Find where the given text appears and provide that cell's center as (X, Y) coordinate. 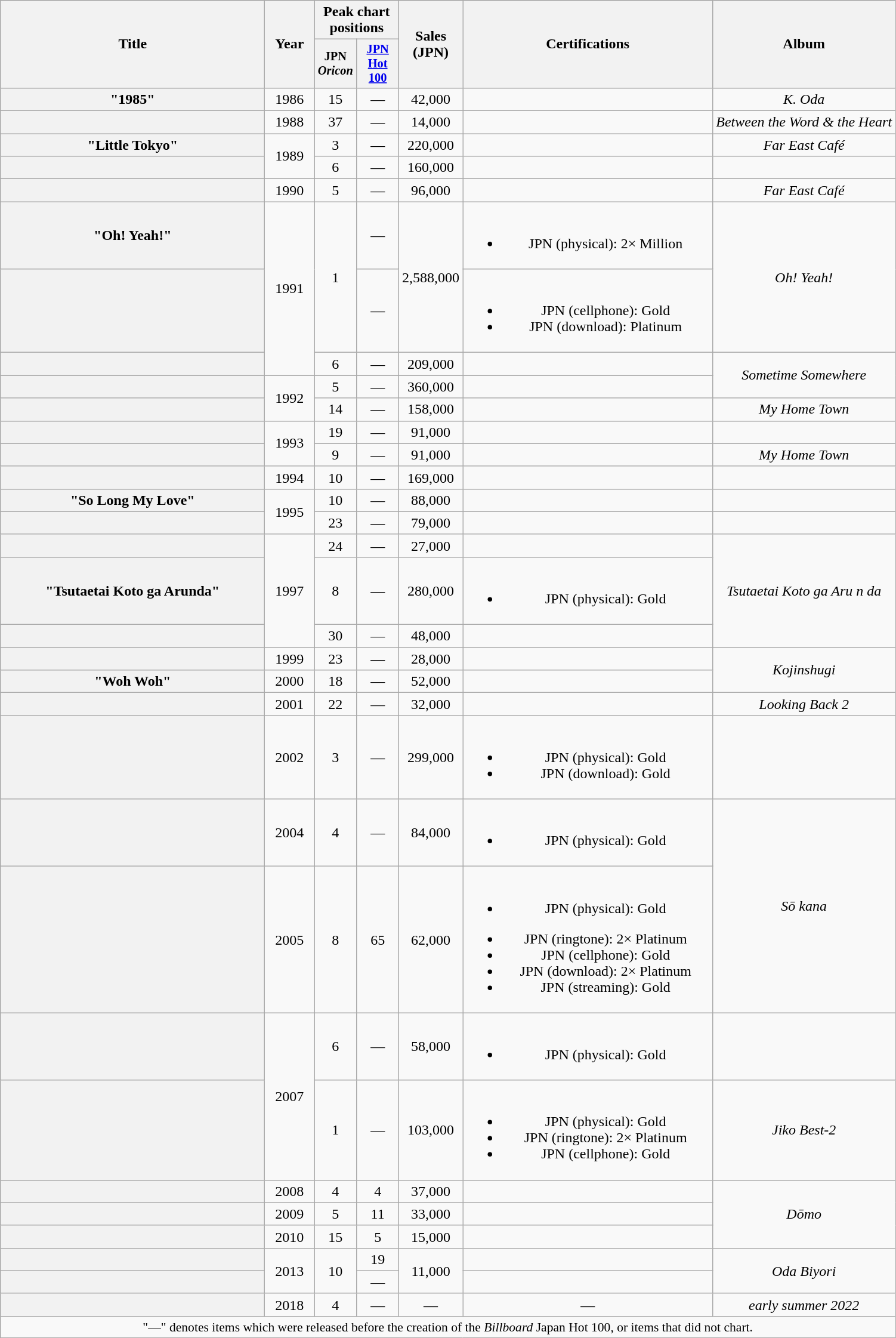
11,000 (431, 1271)
Album (804, 44)
JPN (physical): GoldJPN (ringtone): 2× PlatinumJPN (cellphone): GoldJPN (download): 2× PlatinumJPN (streaming): Gold (588, 939)
11 (378, 1214)
2005 (290, 939)
Certifications (588, 44)
"—" denotes items which were released before the creation of the Billboard Japan Hot 100, or items that did not chart. (448, 1327)
14,000 (431, 122)
22 (335, 704)
30 (335, 636)
Dōmo (804, 1214)
65 (378, 939)
360,000 (431, 387)
79,000 (431, 523)
1999 (290, 659)
33,000 (431, 1214)
JPN (physical): GoldJPN (download): Gold (588, 757)
Sales(JPN) (431, 44)
1986 (290, 99)
Tsutaetai Koto ga Aru n da (804, 591)
2007 (290, 1096)
JPN Oricon (335, 64)
2002 (290, 757)
2008 (290, 1191)
"Little Tokyo" (132, 145)
Looking Back 2 (804, 704)
2013 (290, 1271)
Year (290, 44)
1988 (290, 122)
Sō kana (804, 906)
9 (335, 455)
1993 (290, 443)
1991 (290, 289)
299,000 (431, 757)
Peak chart positions (357, 20)
1992 (290, 398)
169,000 (431, 477)
JPN (physical): GoldJPN (ringtone): 2× PlatinumJPN (cellphone): Gold (588, 1130)
37,000 (431, 1191)
Title (132, 44)
Between the Word & the Heart (804, 122)
K. Oda (804, 99)
1997 (290, 591)
88,000 (431, 500)
2010 (290, 1237)
2000 (290, 682)
"Tsutaetai Koto ga Arunda" (132, 591)
28,000 (431, 659)
14 (335, 409)
27,000 (431, 545)
58,000 (431, 1047)
1994 (290, 477)
37 (335, 122)
JPN Hot 100 (378, 64)
15,000 (431, 1237)
Sometime Somewhere (804, 375)
103,000 (431, 1130)
1995 (290, 511)
"1985" (132, 99)
"Woh Woh" (132, 682)
2004 (290, 833)
18 (335, 682)
2,588,000 (431, 277)
220,000 (431, 145)
2009 (290, 1214)
Oda Biyori (804, 1271)
24 (335, 545)
32,000 (431, 704)
Jiko Best-2 (804, 1130)
42,000 (431, 99)
1989 (290, 156)
2001 (290, 704)
84,000 (431, 833)
Oh! Yeah! (804, 277)
96,000 (431, 190)
280,000 (431, 591)
209,000 (431, 364)
52,000 (431, 682)
2018 (290, 1305)
early summer 2022 (804, 1305)
JPN (physical): 2× Million (588, 235)
160,000 (431, 168)
JPN (cellphone): GoldJPN (download): Platinum (588, 311)
Kojinshugi (804, 670)
48,000 (431, 636)
"Oh! Yeah!" (132, 235)
1990 (290, 190)
158,000 (431, 409)
62,000 (431, 939)
"So Long My Love" (132, 500)
